Locate the cell with the specified text and output its (x, y) center coordinate. 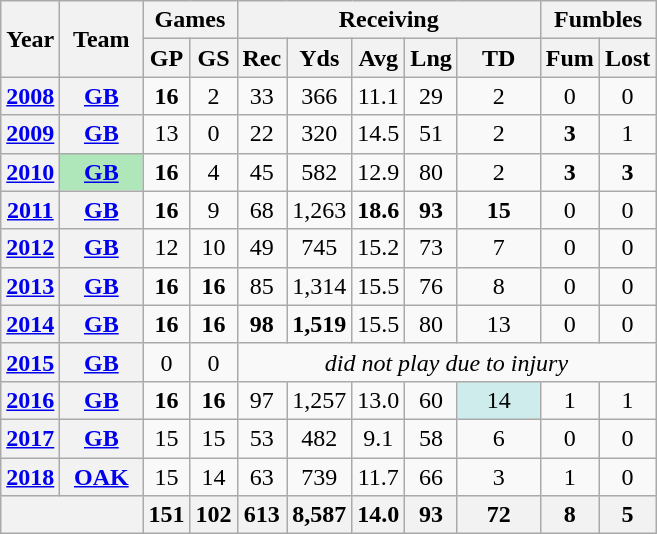
366 (320, 96)
7 (498, 248)
13.0 (378, 400)
73 (431, 248)
12.9 (378, 172)
29 (431, 96)
1,314 (320, 286)
2014 (30, 324)
8,587 (320, 515)
GP (166, 58)
9.1 (378, 438)
11.1 (378, 96)
1,519 (320, 324)
482 (320, 438)
14.0 (378, 515)
739 (320, 477)
63 (262, 477)
1,263 (320, 210)
582 (320, 172)
151 (166, 515)
2015 (30, 362)
76 (431, 286)
Fumbles (598, 20)
12 (166, 248)
53 (262, 438)
TD (498, 58)
6 (498, 438)
4 (214, 172)
58 (431, 438)
Fum (570, 58)
Year (30, 39)
18.6 (378, 210)
2018 (30, 477)
GS (214, 58)
1,257 (320, 400)
98 (262, 324)
320 (320, 134)
2011 (30, 210)
22 (262, 134)
49 (262, 248)
Lost (627, 58)
33 (262, 96)
OAK (102, 477)
613 (262, 515)
15.2 (378, 248)
10 (214, 248)
Yds (320, 58)
2009 (30, 134)
45 (262, 172)
Receiving (388, 20)
2010 (30, 172)
2016 (30, 400)
60 (431, 400)
Rec (262, 58)
2008 (30, 96)
Avg (378, 58)
Team (102, 39)
2013 (30, 286)
745 (320, 248)
Lng (431, 58)
72 (498, 515)
2017 (30, 438)
68 (262, 210)
5 (627, 515)
Games (190, 20)
9 (214, 210)
did not play due to injury (446, 362)
11.7 (378, 477)
66 (431, 477)
97 (262, 400)
85 (262, 286)
14.5 (378, 134)
102 (214, 515)
2012 (30, 248)
51 (431, 134)
